Find where the given text appears and provide that cell's center as (X, Y) coordinate. 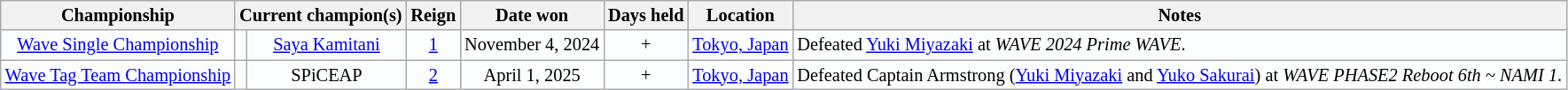
Defeated Captain Armstrong (Yuki Miyazaki and Yuko Sakurai) at WAVE PHASE2 Reboot 6th ~ NAMI 1. (1179, 75)
Date won (532, 15)
Location (740, 15)
Championship (118, 15)
Current champion(s) (321, 15)
Notes (1179, 15)
Saya Kamitani (326, 45)
Reign (433, 15)
1 (433, 45)
SPiCEAP (326, 75)
Wave Tag Team Championship (118, 75)
Wave Single Championship (118, 45)
2 (433, 75)
April 1, 2025 (532, 75)
Defeated Yuki Miyazaki at WAVE 2024 Prime WAVE. (1179, 45)
Days held (645, 15)
November 4, 2024 (532, 45)
